Locate the cell with the specified text and output its [x, y] center coordinate. 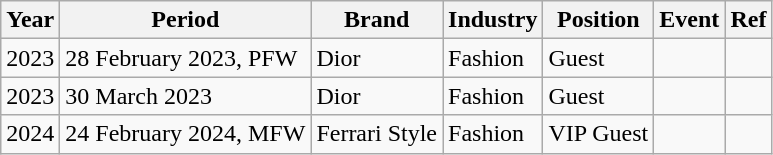
Event [690, 20]
28 February 2023, PFW [186, 58]
30 March 2023 [186, 96]
Period [186, 20]
Ferrari Style [377, 134]
Industry [493, 20]
24 February 2024, MFW [186, 134]
VIP Guest [598, 134]
Position [598, 20]
Year [30, 20]
2024 [30, 134]
Ref [748, 20]
Brand [377, 20]
